Identify which cell holds the provided text, then report its (X, Y) central coordinate. 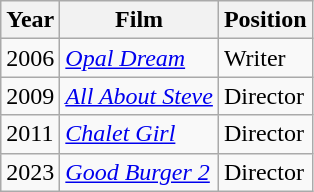
2009 (30, 96)
Opal Dream (140, 58)
2006 (30, 58)
Year (30, 20)
All About Steve (140, 96)
Position (265, 20)
Writer (265, 58)
2011 (30, 134)
Chalet Girl (140, 134)
Film (140, 20)
Good Burger 2 (140, 172)
2023 (30, 172)
